Identify which cell holds the provided text, then report its (x, y) central coordinate. 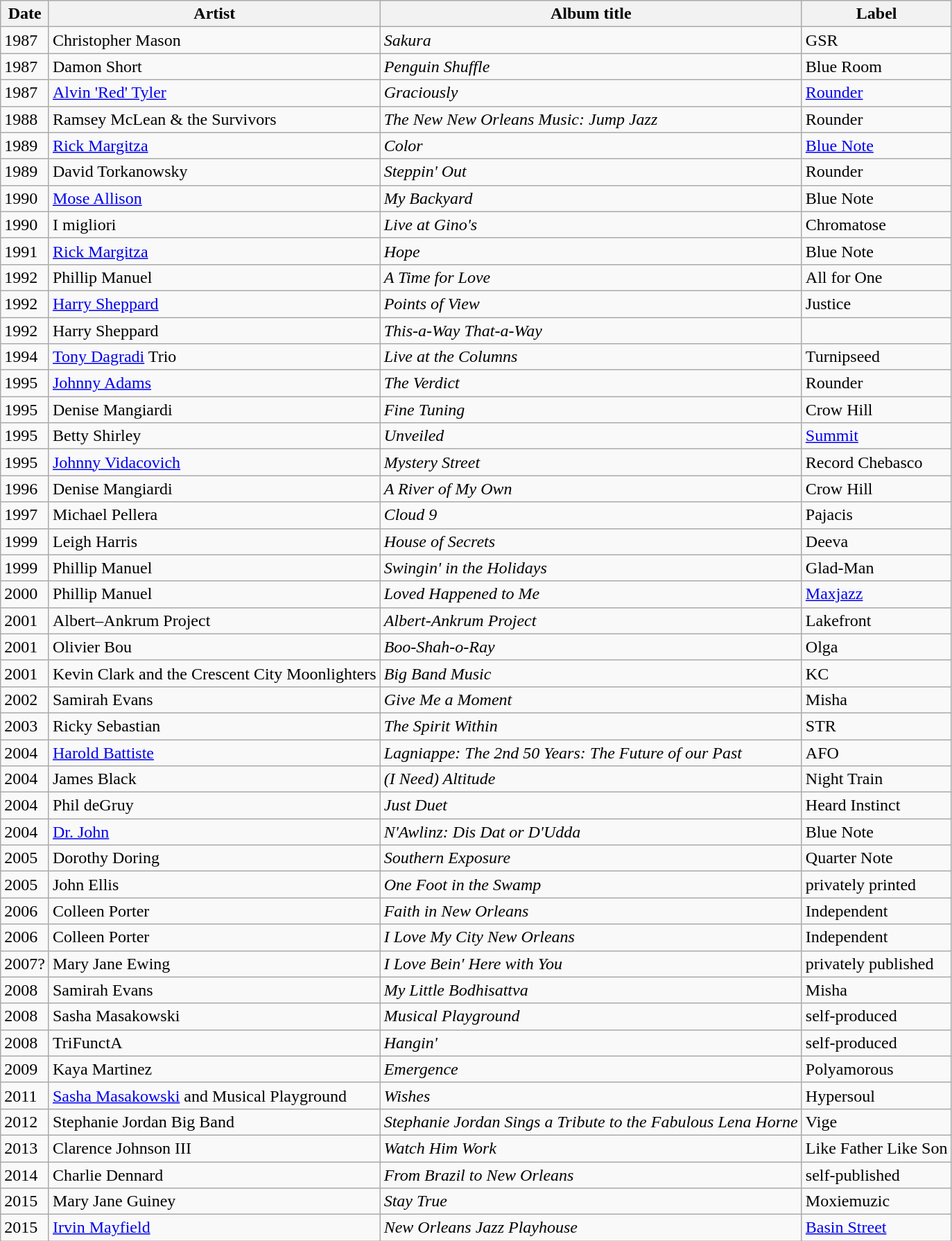
Loved Happened to Me (591, 594)
Like Father Like Son (876, 1148)
Steppin' Out (591, 172)
Emergence (591, 1069)
Dr. John (214, 832)
John Ellis (214, 885)
Ricky Sebastian (214, 726)
Boo-Shah-o-Ray (591, 647)
1988 (25, 119)
Artist (214, 14)
Stephanie Jordan Sings a Tribute to the Fabulous Lena Horne (591, 1122)
2014 (25, 1175)
Basin Street (876, 1228)
Unveiled (591, 436)
TriFunctA (214, 1043)
Penguin Shuffle (591, 67)
Charlie Dennard (214, 1175)
A River of My Own (591, 489)
Live at the Columns (591, 357)
Pajacis (876, 515)
self-published (876, 1175)
My Backyard (591, 198)
Live at Gino's (591, 225)
Michael Pellera (214, 515)
This-a-Way That-a-Way (591, 331)
Just Duet (591, 806)
Swingin' in the Holidays (591, 568)
Stephanie Jordan Big Band (214, 1122)
Albert-Ankrum Project (591, 620)
2003 (25, 726)
Sakura (591, 40)
Night Train (876, 779)
Damon Short (214, 67)
Harold Battiste (214, 752)
Christopher Mason (214, 40)
Southern Exposure (591, 858)
Dorothy Doring (214, 858)
I Love Bein' Here with You (591, 964)
privately printed (876, 885)
Mose Allison (214, 198)
2013 (25, 1148)
2012 (25, 1122)
Olivier Bou (214, 647)
Polyamorous (876, 1069)
I Love My City New Orleans (591, 937)
Leigh Harris (214, 541)
Johnny Vidacovich (214, 462)
2009 (25, 1069)
Ramsey McLean & the Survivors (214, 119)
Watch Him Work (591, 1148)
2007? (25, 964)
N'Awlinz: Dis Dat or D'Udda (591, 832)
1994 (25, 357)
Maxjazz (876, 594)
Big Band Music (591, 673)
Mary Jane Guiney (214, 1201)
Wishes (591, 1095)
From Brazil to New Orleans (591, 1175)
House of Secrets (591, 541)
The Spirit Within (591, 726)
Glad-Man (876, 568)
Alvin 'Red' Tyler (214, 93)
The New New Orleans Music: Jump Jazz (591, 119)
Points of View (591, 304)
Chromatose (876, 225)
Olga (876, 647)
Kaya Martinez (214, 1069)
privately published (876, 964)
Sasha Masakowski (214, 1016)
James Black (214, 779)
1991 (25, 251)
Justice (876, 304)
Stay True (591, 1201)
Lagniappe: The 2nd 50 Years: The Future of our Past (591, 752)
Hope (591, 251)
Hypersoul (876, 1095)
Johnny Adams (214, 383)
I migliori (214, 225)
Tony Dagradi Trio (214, 357)
Betty Shirley (214, 436)
2002 (25, 700)
Quarter Note (876, 858)
David Torkanowsky (214, 172)
Moxiemuzic (876, 1201)
New Orleans Jazz Playhouse (591, 1228)
Label (876, 14)
Heard Instinct (876, 806)
Deeva (876, 541)
STR (876, 726)
A Time for Love (591, 277)
AFO (876, 752)
Kevin Clark and the Crescent City Moonlighters (214, 673)
Cloud 9 (591, 515)
Date (25, 14)
Color (591, 146)
My Little Bodhisattva (591, 990)
Phil deGruy (214, 806)
Mary Jane Ewing (214, 964)
Irvin Mayfield (214, 1228)
Graciously (591, 93)
2000 (25, 594)
Record Chebasco (876, 462)
1996 (25, 489)
One Foot in the Swamp (591, 885)
Mystery Street (591, 462)
(I Need) Altitude (591, 779)
All for One (876, 277)
Faith in New Orleans (591, 911)
GSR (876, 40)
1997 (25, 515)
Hangin' (591, 1043)
Albert–Ankrum Project (214, 620)
Clarence Johnson III (214, 1148)
Summit (876, 436)
The Verdict (591, 383)
Sasha Masakowski and Musical Playground (214, 1095)
Lakefront (876, 620)
KC (876, 673)
Give Me a Moment (591, 700)
Album title (591, 14)
Musical Playground (591, 1016)
2011 (25, 1095)
Turnipseed (876, 357)
Vige (876, 1122)
Blue Room (876, 67)
Fine Tuning (591, 410)
